Return [x, y] of the center of cell containing provided text 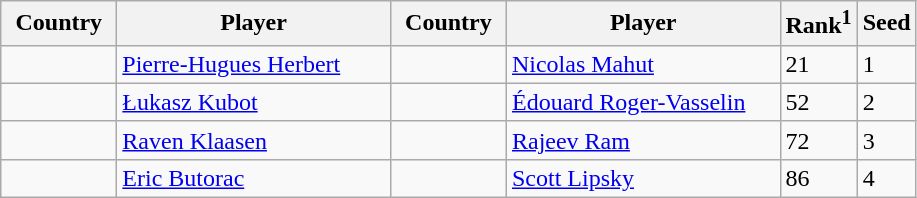
4 [886, 178]
Raven Klaasen [254, 140]
1 [886, 64]
Rajeev Ram [643, 140]
Łukasz Kubot [254, 102]
52 [818, 102]
86 [818, 178]
Eric Butorac [254, 178]
Pierre-Hugues Herbert [254, 64]
72 [818, 140]
Nicolas Mahut [643, 64]
Scott Lipsky [643, 178]
Seed [886, 24]
21 [818, 64]
Édouard Roger-Vasselin [643, 102]
Rank1 [818, 24]
3 [886, 140]
2 [886, 102]
